Capture the cell that displays the provided text and extract its (x, y) central coordinate. 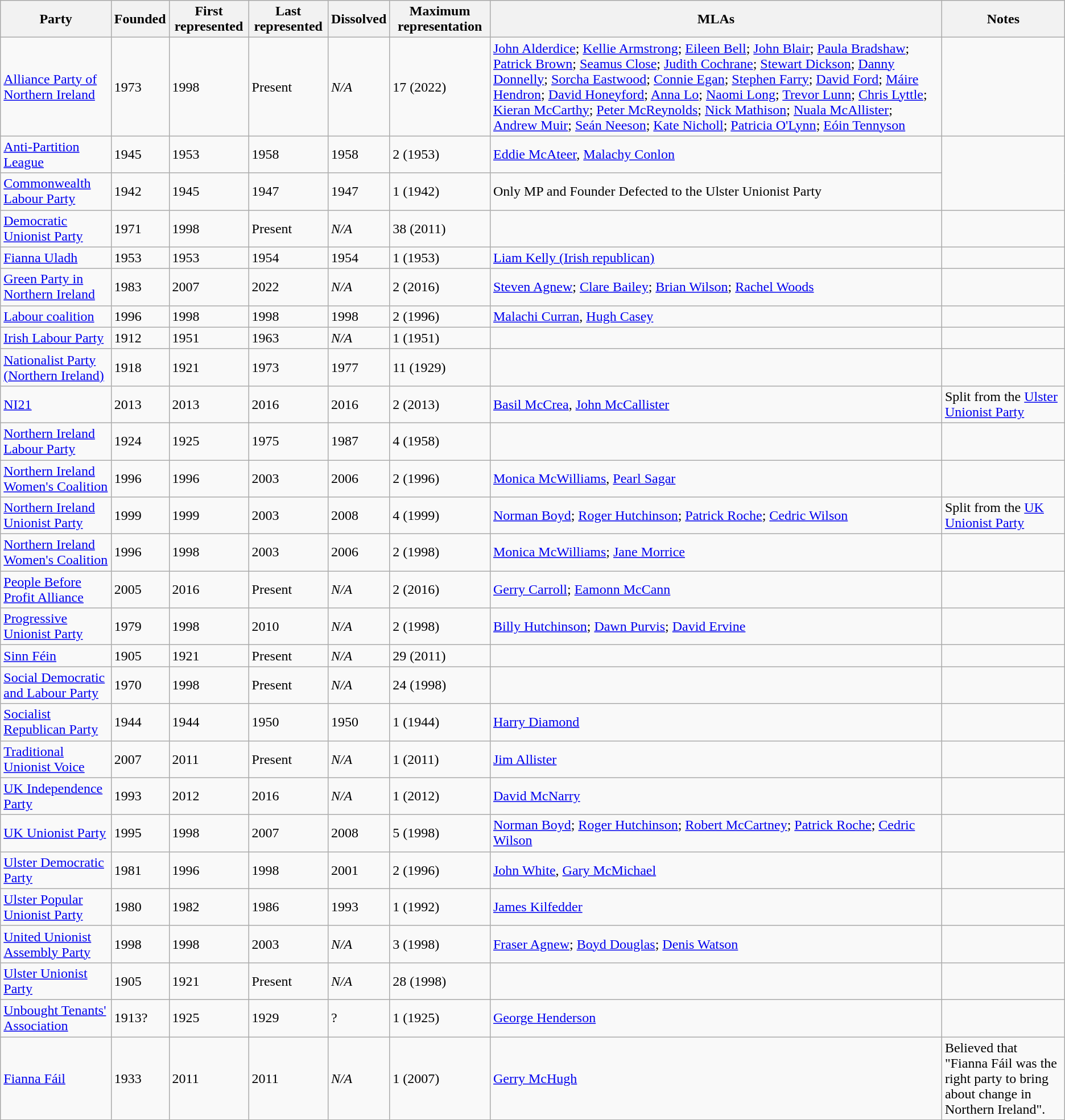
Basil McCrea, John McCallister (716, 404)
Labour coalition (56, 316)
Democratic Unionist Party (56, 229)
Social Democratic and Labour Party (56, 685)
1912 (140, 338)
1982 (209, 907)
? (358, 1018)
Notes (1003, 19)
Only MP and Founder Defected to the Ulster Unionist Party (716, 191)
United Unionist Assembly Party (56, 944)
David McNarry (716, 796)
Split from the Ulster Unionist Party (1003, 404)
Nationalist Party (Northern Ireland) (56, 367)
Party (56, 19)
Founded (140, 19)
Commonwealth Labour Party (56, 191)
Ulster Unionist Party (56, 981)
4 (1999) (440, 515)
Split from the UK Unionist Party (1003, 515)
38 (2011) (440, 229)
2005 (140, 589)
MLAs (716, 19)
1929 (288, 1018)
1 (1944) (440, 722)
Norman Boyd; Roger Hutchinson; Patrick Roche; Cedric Wilson (716, 515)
1987 (358, 441)
Dissolved (358, 19)
1995 (140, 833)
1 (1953) (440, 258)
1970 (140, 685)
1913? (140, 1018)
Alliance Party of Northern Ireland (56, 86)
1 (1951) (440, 338)
Socialist Republican Party (56, 722)
3 (1998) (440, 944)
1933 (140, 1078)
Monica McWilliams; Jane Morrice (716, 553)
2010 (288, 627)
George Henderson (716, 1018)
Last represented (288, 19)
Norman Boyd; Roger Hutchinson; Robert McCartney; Patrick Roche; Cedric Wilson (716, 833)
1971 (140, 229)
1975 (288, 441)
NI21 (56, 404)
5 (1998) (440, 833)
1 (2011) (440, 759)
1983 (140, 287)
1963 (288, 338)
Maximum representation (440, 19)
28 (1998) (440, 981)
First represented (209, 19)
24 (1998) (440, 685)
1 (2012) (440, 796)
2001 (358, 870)
Gerry McHugh (716, 1078)
People Before Profit Alliance (56, 589)
1 (2007) (440, 1078)
1981 (140, 870)
2022 (288, 287)
2 (2013) (440, 404)
Jim Allister (716, 759)
1977 (358, 367)
Green Party in Northern Ireland (56, 287)
Billy Hutchinson; Dawn Purvis; David Ervine (716, 627)
Anti-Partition League (56, 155)
Fraser Agnew; Boyd Douglas; Denis Watson (716, 944)
1 (1992) (440, 907)
Fianna Fáil (56, 1078)
Fianna Uladh (56, 258)
Sinn Féin (56, 656)
UK Independence Party (56, 796)
1951 (209, 338)
1 (1925) (440, 1018)
Believed that "Fianna Fáil was the right party to bring about change in Northern Ireland". (1003, 1078)
11 (1929) (440, 367)
Irish Labour Party (56, 338)
1 (1942) (440, 191)
John White, Gary McMichael (716, 870)
4 (1958) (440, 441)
James Kilfedder (716, 907)
Steven Agnew; Clare Bailey; Brian Wilson; Rachel Woods (716, 287)
Malachi Curran, Hugh Casey (716, 316)
Progressive Unionist Party (56, 627)
29 (2011) (440, 656)
2012 (209, 796)
Ulster Popular Unionist Party (56, 907)
Northern Ireland Unionist Party (56, 515)
17 (2022) (440, 86)
Northern Ireland Labour Party (56, 441)
Liam Kelly (Irish republican) (716, 258)
Eddie McAteer, Malachy Conlon (716, 155)
1924 (140, 441)
Traditional Unionist Voice (56, 759)
Unbought Tenants' Association (56, 1018)
Ulster Democratic Party (56, 870)
1979 (140, 627)
2 (1953) (440, 155)
Gerry Carroll; Eamonn McCann (716, 589)
1980 (140, 907)
UK Unionist Party (56, 833)
1942 (140, 191)
1918 (140, 367)
Monica McWilliams, Pearl Sagar (716, 478)
1986 (288, 907)
Harry Diamond (716, 722)
